Capture the cell that displays the provided text and extract its (X, Y) central coordinate. 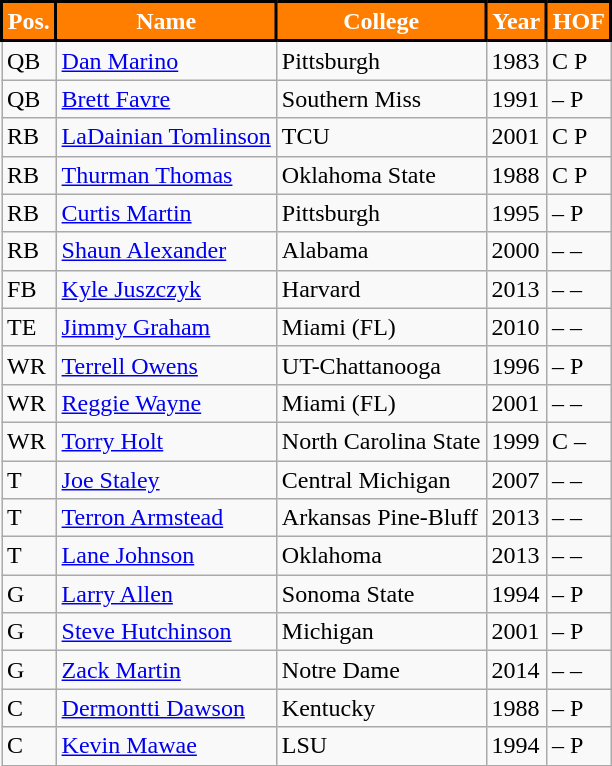
C – (580, 441)
Harvard (381, 289)
Kyle Juszczyk (166, 289)
Jimmy Graham (166, 327)
FB (30, 289)
Michigan (381, 632)
Thurman Thomas (166, 175)
Larry Allen (166, 594)
Central Michigan (381, 479)
Curtis Martin (166, 213)
TE (30, 327)
UT-Chattanooga (381, 365)
Oklahoma (381, 556)
2014 (516, 670)
LSU (381, 746)
2010 (516, 327)
Steve Hutchinson (166, 632)
Notre Dame (381, 670)
Zack Martin (166, 670)
HOF (580, 22)
Southern Miss (381, 99)
1991 (516, 99)
1995 (516, 213)
Name (166, 22)
Terron Armstead (166, 518)
2000 (516, 251)
Kentucky (381, 708)
1999 (516, 441)
Year (516, 22)
Alabama (381, 251)
Brett Favre (166, 99)
Terrell Owens (166, 365)
Shaun Alexander (166, 251)
1983 (516, 60)
2007 (516, 479)
Oklahoma State (381, 175)
Pos. (30, 22)
College (381, 22)
LaDainian Tomlinson (166, 137)
Kevin Mawae (166, 746)
North Carolina State (381, 441)
Dermontti Dawson (166, 708)
Arkansas Pine-Bluff (381, 518)
TCU (381, 137)
Torry Holt (166, 441)
Dan Marino (166, 60)
1996 (516, 365)
Joe Staley (166, 479)
Reggie Wayne (166, 403)
Sonoma State (381, 594)
Lane Johnson (166, 556)
